Extract the [X, Y] coordinate from the center of the cell holding the provided text.  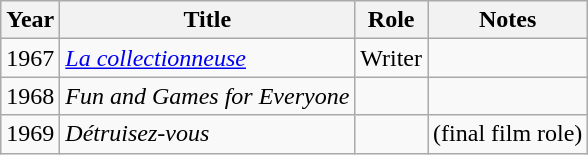
1967 [30, 58]
Fun and Games for Everyone [208, 96]
Title [208, 20]
La collectionneuse [208, 58]
Role [392, 20]
Détruisez-vous [208, 134]
Notes [508, 20]
(final film role) [508, 134]
Writer [392, 58]
1968 [30, 96]
1969 [30, 134]
Year [30, 20]
